Scan for the cell matching the given text and deliver its (x, y) coordinate at center. 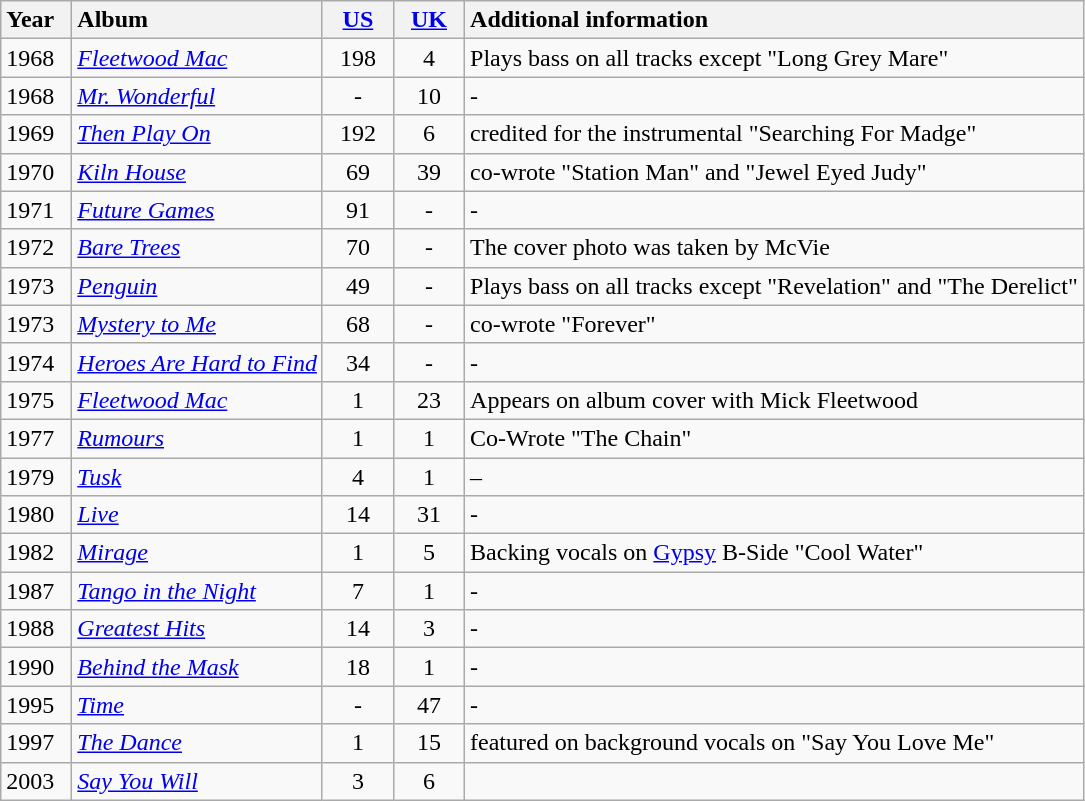
Backing vocals on Gypsy B-Side "Cool Water" (774, 553)
39 (428, 172)
1980 (36, 515)
The cover photo was taken by McVie (774, 248)
credited for the instrumental "Searching For Madge" (774, 134)
Then Play On (198, 134)
1987 (36, 591)
1982 (36, 553)
Tango in the Night (198, 591)
The Dance (198, 743)
1988 (36, 629)
Future Games (198, 210)
1975 (36, 400)
Penguin (198, 286)
Rumours (198, 438)
Mystery to Me (198, 324)
Plays bass on all tracks except "Long Grey Mare" (774, 58)
70 (358, 248)
featured on background vocals on "Say You Love Me" (774, 743)
UK (428, 20)
5 (428, 553)
31 (428, 515)
1997 (36, 743)
Mr. Wonderful (198, 96)
Additional information (774, 20)
1969 (36, 134)
co-wrote "Forever" (774, 324)
198 (358, 58)
Heroes Are Hard to Find (198, 362)
Year (36, 20)
1979 (36, 477)
34 (358, 362)
49 (358, 286)
1990 (36, 667)
Co-Wrote "The Chain" (774, 438)
68 (358, 324)
Appears on album cover with Mick Fleetwood (774, 400)
US (358, 20)
Album (198, 20)
Behind the Mask (198, 667)
Tusk (198, 477)
1995 (36, 705)
1977 (36, 438)
15 (428, 743)
Greatest Hits (198, 629)
Kiln House (198, 172)
Time (198, 705)
1974 (36, 362)
Say You Will (198, 781)
18 (358, 667)
23 (428, 400)
1970 (36, 172)
– (774, 477)
69 (358, 172)
7 (358, 591)
91 (358, 210)
2003 (36, 781)
10 (428, 96)
192 (358, 134)
47 (428, 705)
Plays bass on all tracks except "Revelation" and "The Derelict" (774, 286)
co-wrote "Station Man" and "Jewel Eyed Judy" (774, 172)
Mirage (198, 553)
Bare Trees (198, 248)
1972 (36, 248)
Live (198, 515)
1971 (36, 210)
